Pinpoint the cell where the given text exists, returning its (x, y) midpoint coordinate. 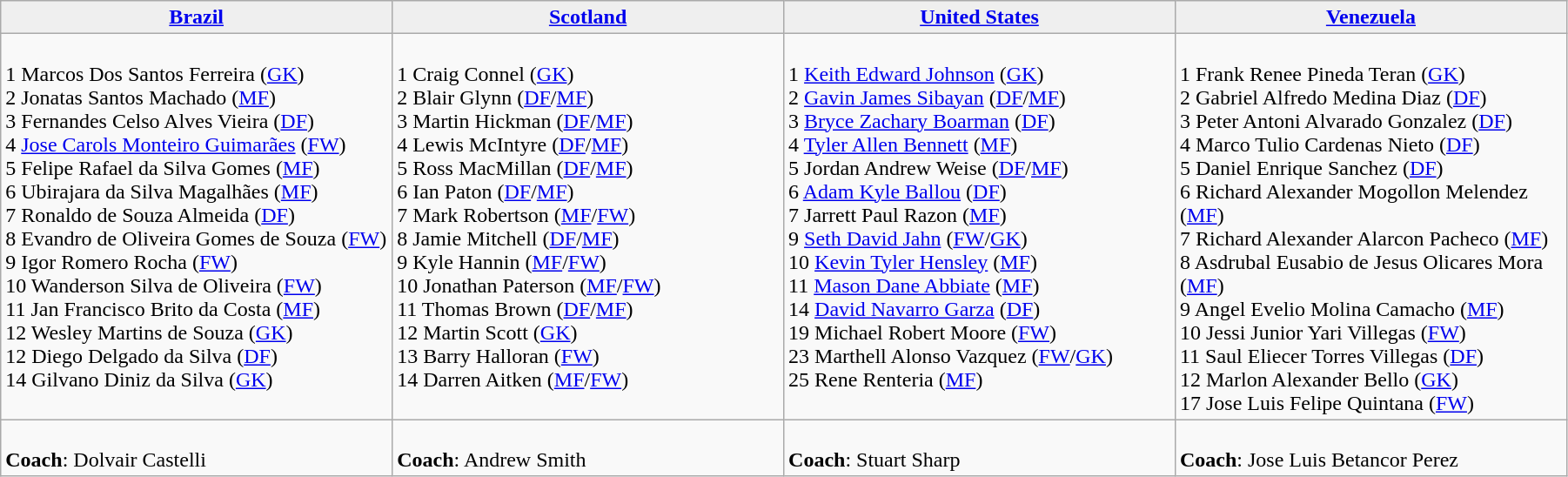
Coach: Stuart Sharp (980, 447)
Coach: Dolvair Castelli (197, 447)
Coach: Andrew Smith (588, 447)
Venezuela (1370, 17)
Brazil (197, 17)
United States (980, 17)
Coach: Jose Luis Betancor Perez (1370, 447)
Scotland (588, 17)
